Return (x, y) of the center of cell containing provided text 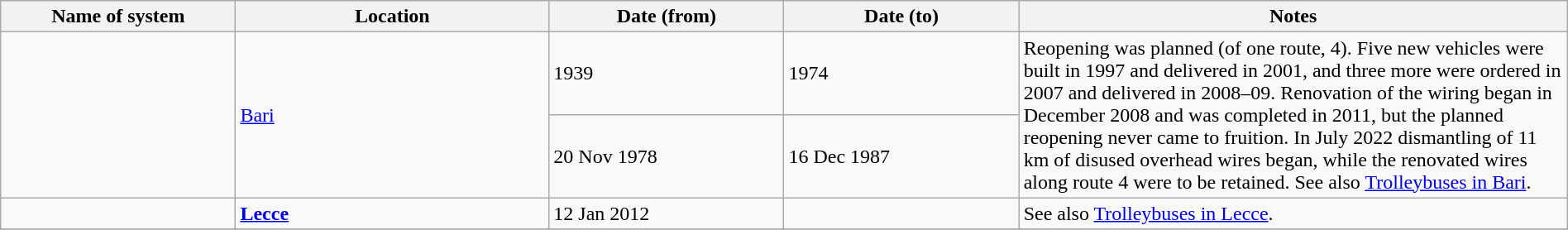
16 Dec 1987 (901, 156)
Location (392, 17)
Lecce (392, 213)
12 Jan 2012 (667, 213)
Bari (392, 115)
Name of system (118, 17)
Notes (1293, 17)
20 Nov 1978 (667, 156)
Date (from) (667, 17)
See also Trolleybuses in Lecce. (1293, 213)
1939 (667, 74)
Date (to) (901, 17)
1974 (901, 74)
